Output the [X, Y] coordinate of the center of the cell containing the given text.  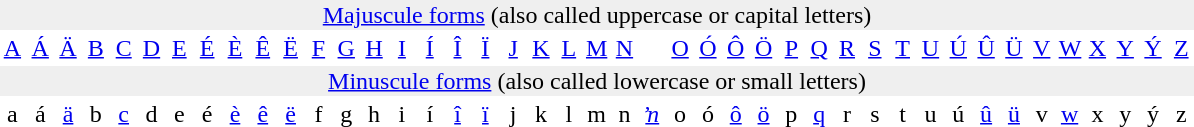
Ó [708, 48]
Í [430, 48]
Á [40, 48]
Ä [68, 48]
S [874, 48]
O [680, 48]
E [180, 48]
R [848, 48]
J [514, 48]
Û [986, 48]
F [318, 48]
N [624, 48]
P [792, 48]
V [1042, 48]
T [902, 48]
G [346, 48]
B [96, 48]
Z [1181, 48]
U [930, 48]
C [124, 48]
W [1070, 48]
D [152, 48]
M [596, 48]
Ï [486, 48]
Y [1126, 48]
Î [458, 48]
I [402, 48]
A [12, 48]
Majuscule forms (also called uppercase or capital letters) [597, 15]
Ê [262, 48]
Ë [290, 48]
Ý [1154, 48]
X [1098, 48]
Ü [1014, 48]
Minuscule forms (also called lowercase or small letters) [597, 81]
È [236, 48]
Ö [764, 48]
Ú [958, 48]
Ô [736, 48]
É [208, 48]
H [374, 48]
K [542, 48]
L [568, 48]
Q [820, 48]
